From the cell containing the given text, extract its center point as [x, y] coordinate. 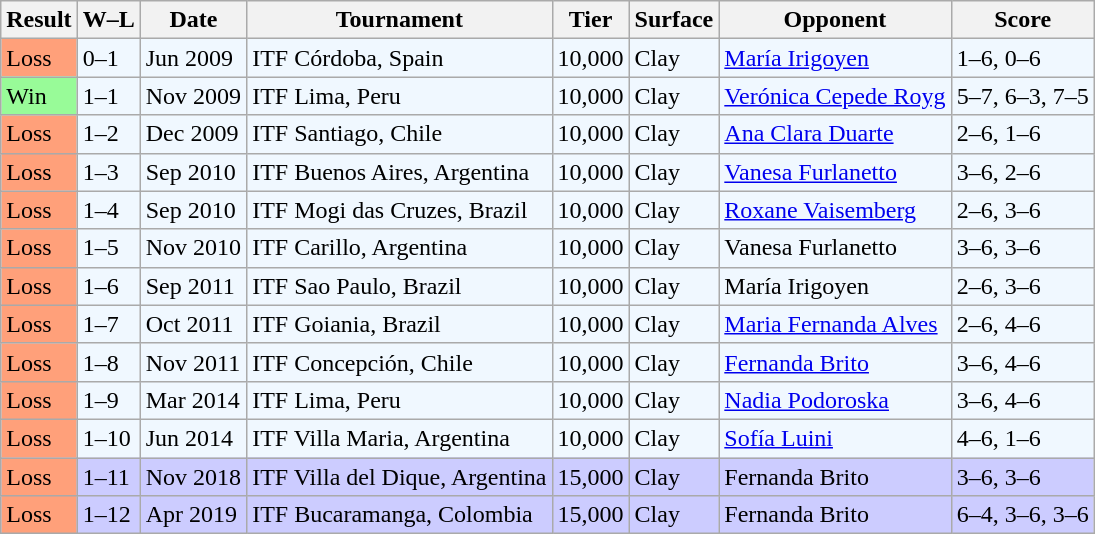
ITF Sao Paulo, Brazil [400, 286]
1–6 [108, 286]
ITF Villa del Dique, Argentina [400, 477]
5–7, 6–3, 7–5 [1022, 96]
4–6, 1–6 [1022, 438]
Dec 2009 [193, 134]
1–5 [108, 248]
Sofía Luini [835, 438]
Ana Clara Duarte [835, 134]
1–6, 0–6 [1022, 58]
Jun 2014 [193, 438]
1–7 [108, 324]
ITF Bucaramanga, Colombia [400, 515]
Roxane Vaisemberg [835, 210]
Date [193, 20]
ITF Carillo, Argentina [400, 248]
Sep 2011 [193, 286]
Result [39, 20]
Mar 2014 [193, 400]
ITF Buenos Aires, Argentina [400, 172]
ITF Concepción, Chile [400, 362]
Nov 2010 [193, 248]
Apr 2019 [193, 515]
Jun 2009 [193, 58]
1–8 [108, 362]
ITF Goiania, Brazil [400, 324]
Score [1022, 20]
Nov 2011 [193, 362]
Maria Fernanda Alves [835, 324]
1–9 [108, 400]
2–6, 1–6 [1022, 134]
ITF Mogi das Cruzes, Brazil [400, 210]
ITF Santiago, Chile [400, 134]
Nadia Podoroska [835, 400]
Tier [590, 20]
Nov 2018 [193, 477]
Nov 2009 [193, 96]
1–11 [108, 477]
0–1 [108, 58]
W–L [108, 20]
1–2 [108, 134]
ITF Villa Maria, Argentina [400, 438]
Verónica Cepede Royg [835, 96]
Oct 2011 [193, 324]
6–4, 3–6, 3–6 [1022, 515]
1–4 [108, 210]
3–6, 2–6 [1022, 172]
Opponent [835, 20]
1–10 [108, 438]
2–6, 4–6 [1022, 324]
ITF Córdoba, Spain [400, 58]
Win [39, 96]
1–3 [108, 172]
1–12 [108, 515]
Surface [674, 20]
1–1 [108, 96]
Tournament [400, 20]
